Locate the cell with the specified text and output its [X, Y] center coordinate. 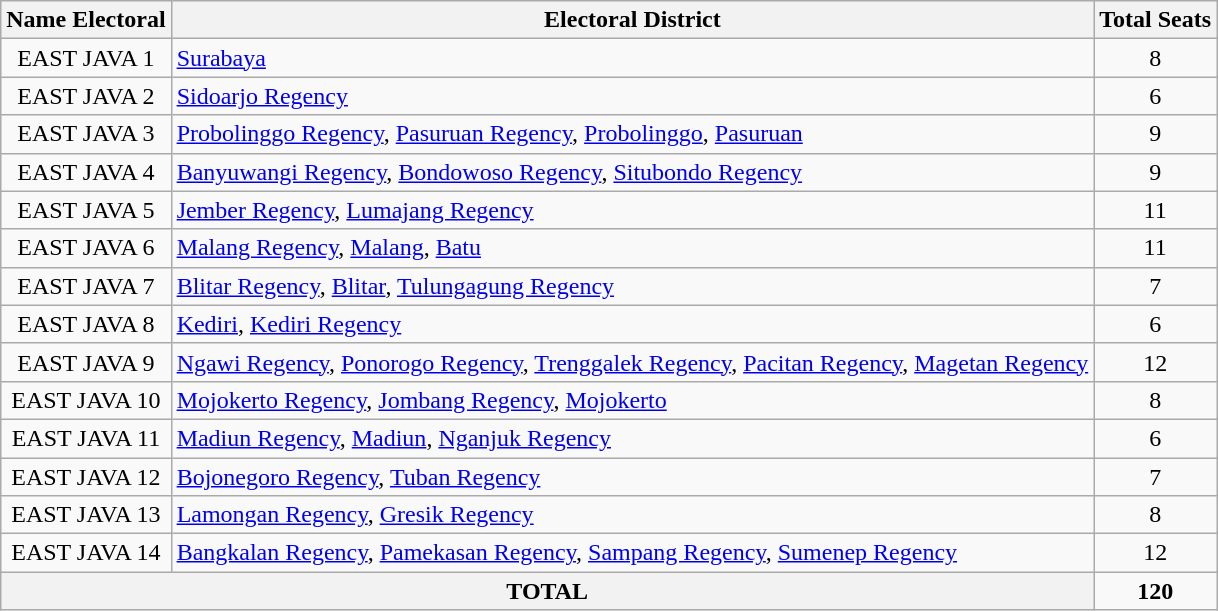
Bojonegoro Regency, Tuban Regency [632, 477]
Malang Regency, Malang, Batu [632, 248]
EAST JAVA 5 [86, 210]
Madiun Regency, Madiun, Nganjuk Regency [632, 438]
EAST JAVA 8 [86, 324]
EAST JAVA 2 [86, 96]
Mojokerto Regency, Jombang Regency, Mojokerto [632, 400]
EAST JAVA 9 [86, 362]
TOTAL [548, 591]
EAST JAVA 14 [86, 553]
Total Seats [1156, 20]
EAST JAVA 4 [86, 172]
Blitar Regency, Blitar, Tulungagung Regency [632, 286]
EAST JAVA 10 [86, 400]
EAST JAVA 11 [86, 438]
Kediri, Kediri Regency [632, 324]
Sidoarjo Regency [632, 96]
Banyuwangi Regency, Bondowoso Regency, Situbondo Regency [632, 172]
EAST JAVA 6 [86, 248]
EAST JAVA 13 [86, 515]
Surabaya [632, 58]
Lamongan Regency, Gresik Regency [632, 515]
EAST JAVA 3 [86, 134]
EAST JAVA 1 [86, 58]
Probolinggo Regency, Pasuruan Regency, Probolinggo, Pasuruan [632, 134]
120 [1156, 591]
Bangkalan Regency, Pamekasan Regency, Sampang Regency, Sumenep Regency [632, 553]
Electoral District [632, 20]
EAST JAVA 7 [86, 286]
EAST JAVA 12 [86, 477]
Name Electoral [86, 20]
Ngawi Regency, Ponorogo Regency, Trenggalek Regency, Pacitan Regency, Magetan Regency [632, 362]
Jember Regency, Lumajang Regency [632, 210]
